Search for the cell housing the specified text and yield its [X, Y] center coordinate. 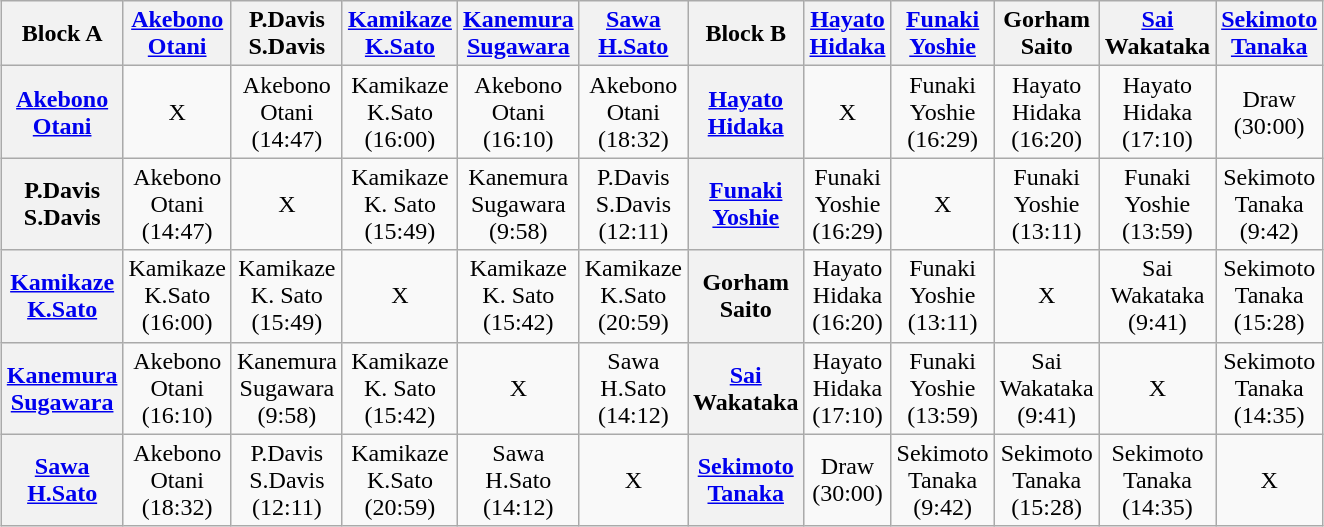
Block A [62, 34]
Block B [746, 34]
